Provide the [x, y] coordinate of the cell's center where the given text is located.  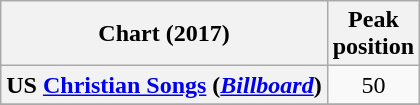
Peak position [373, 34]
US Christian Songs (Billboard) [164, 85]
50 [373, 85]
Chart (2017) [164, 34]
